Capture the cell that displays the provided text and extract its (X, Y) central coordinate. 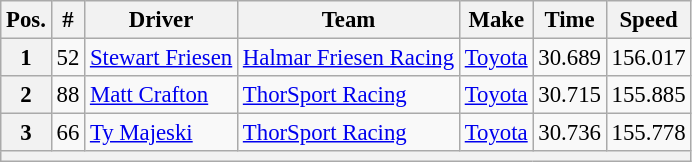
Pos. (26, 20)
88 (68, 95)
3 (26, 133)
30.689 (570, 58)
155.778 (648, 133)
1 (26, 58)
Time (570, 20)
156.017 (648, 58)
66 (68, 133)
Matt Crafton (162, 95)
Team (349, 20)
# (68, 20)
Driver (162, 20)
Stewart Friesen (162, 58)
Make (496, 20)
52 (68, 58)
30.715 (570, 95)
2 (26, 95)
Ty Majeski (162, 133)
30.736 (570, 133)
155.885 (648, 95)
Speed (648, 20)
Halmar Friesen Racing (349, 58)
